Determine the [X, Y] coordinate at the center of the cell enclosing the given text.  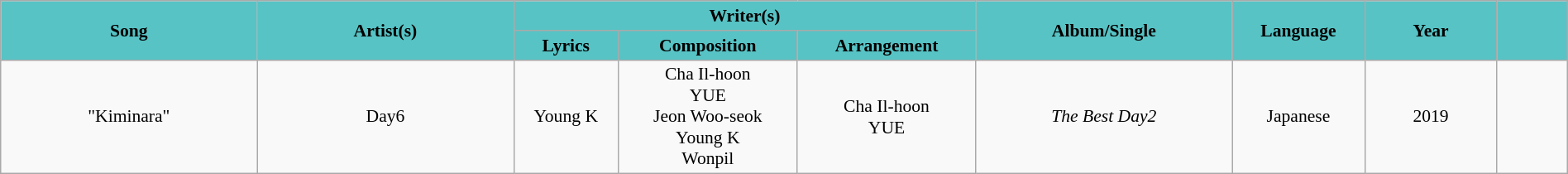
Composition [708, 45]
2019 [1431, 117]
Lyrics [566, 45]
Young K [566, 117]
Artist(s) [385, 30]
The Best Day2 [1104, 117]
Japanese [1298, 117]
Cha Il-hoonYUE [887, 117]
Language [1298, 30]
Song [129, 30]
Arrangement [887, 45]
Year [1431, 30]
Writer(s) [744, 16]
Cha Il-hoonYUEJeon Woo-seokYoung KWonpil [708, 117]
Album/Single [1104, 30]
"Kiminara" [129, 117]
Day6 [385, 117]
